Pinpoint the cell where the given text exists, returning its [x, y] midpoint coordinate. 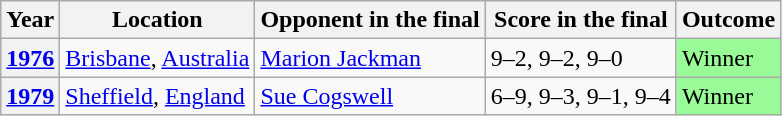
1976 [30, 58]
Opponent in the final [370, 20]
Sheffield, England [158, 96]
Sue Cogswell [370, 96]
6–9, 9–3, 9–1, 9–4 [580, 96]
9–2, 9–2, 9–0 [580, 58]
Year [30, 20]
Marion Jackman [370, 58]
Score in the final [580, 20]
1979 [30, 96]
Brisbane, Australia [158, 58]
Location [158, 20]
Outcome [728, 20]
